Scan for the cell matching the given text and deliver its (X, Y) coordinate at center. 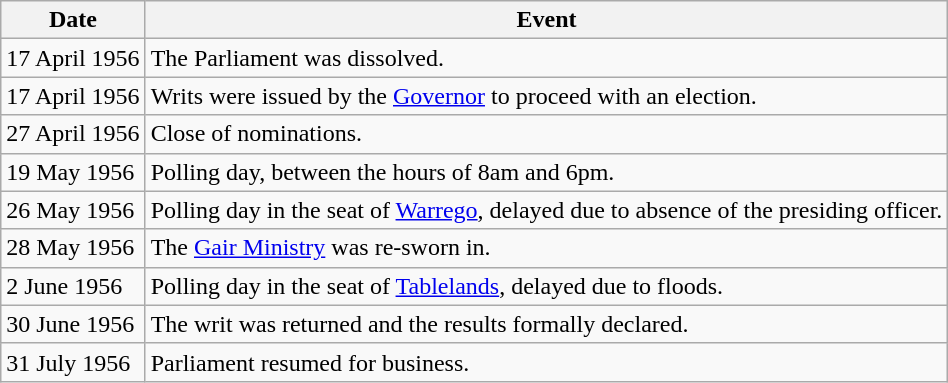
Date (73, 20)
The Parliament was dissolved. (546, 58)
Parliament resumed for business. (546, 362)
27 April 1956 (73, 134)
26 May 1956 (73, 210)
Event (546, 20)
2 June 1956 (73, 286)
The Gair Ministry was re-sworn in. (546, 248)
Writs were issued by the Governor to proceed with an election. (546, 96)
28 May 1956 (73, 248)
The writ was returned and the results formally declared. (546, 324)
30 June 1956 (73, 324)
Polling day in the seat of Tablelands, delayed due to floods. (546, 286)
31 July 1956 (73, 362)
Polling day in the seat of Warrego, delayed due to absence of the presiding officer. (546, 210)
Polling day, between the hours of 8am and 6pm. (546, 172)
Close of nominations. (546, 134)
19 May 1956 (73, 172)
